Detect which cell encompasses the target text, then output its (x, y) center coordinate. 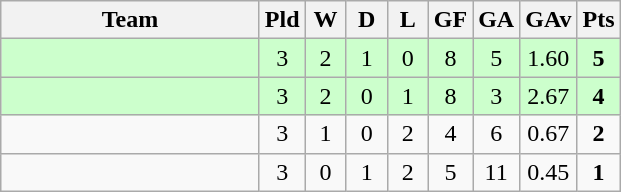
W (326, 20)
D (366, 20)
GA (496, 20)
Team (130, 20)
L (408, 20)
Pld (282, 20)
1.60 (548, 58)
0.67 (548, 134)
2.67 (548, 96)
0.45 (548, 172)
11 (496, 172)
6 (496, 134)
Pts (598, 20)
GF (450, 20)
GAv (548, 20)
